Scan for the cell matching the given text and deliver its (X, Y) coordinate at center. 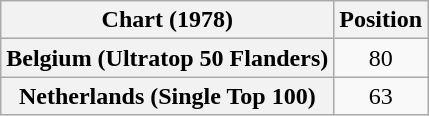
Netherlands (Single Top 100) (168, 96)
Position (381, 20)
80 (381, 58)
63 (381, 96)
Belgium (Ultratop 50 Flanders) (168, 58)
Chart (1978) (168, 20)
